For the text-containing cell, return its midpoint in [x, y] coordinate format. 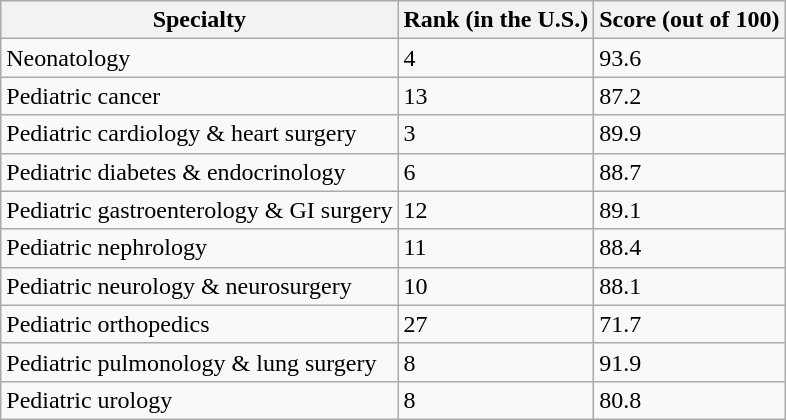
12 [496, 210]
Pediatric gastroenterology & GI surgery [200, 210]
Pediatric cardiology & heart surgery [200, 134]
Pediatric pulmonology & lung surgery [200, 362]
27 [496, 324]
91.9 [690, 362]
Pediatric orthopedics [200, 324]
88.4 [690, 248]
71.7 [690, 324]
89.9 [690, 134]
13 [496, 96]
Pediatric neurology & neurosurgery [200, 286]
Rank (in the U.S.) [496, 20]
88.1 [690, 286]
80.8 [690, 400]
10 [496, 286]
Pediatric urology [200, 400]
6 [496, 172]
89.1 [690, 210]
3 [496, 134]
Pediatric cancer [200, 96]
Specialty [200, 20]
Neonatology [200, 58]
Score (out of 100) [690, 20]
Pediatric diabetes & endocrinology [200, 172]
88.7 [690, 172]
93.6 [690, 58]
Pediatric nephrology [200, 248]
4 [496, 58]
87.2 [690, 96]
11 [496, 248]
